Pinpoint the cell where the given text exists, returning its [X, Y] midpoint coordinate. 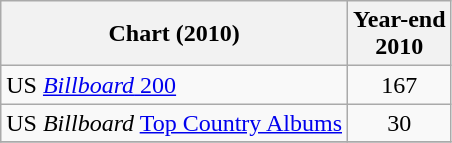
167 [400, 85]
Year-end2010 [400, 34]
US Billboard 200 [174, 85]
Chart (2010) [174, 34]
US Billboard Top Country Albums [174, 123]
30 [400, 123]
